Capture the cell that displays the provided text and extract its [x, y] central coordinate. 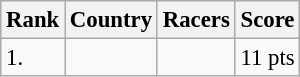
1. [33, 58]
Score [268, 20]
Racers [196, 20]
Rank [33, 20]
Country [112, 20]
11 pts [268, 58]
